Return the (x, y) coordinate for the center point of the cell that contains the specified text.  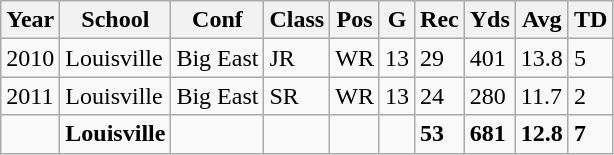
Rec (440, 20)
13.8 (542, 58)
Pos (355, 20)
Year (30, 20)
11.7 (542, 96)
12.8 (542, 134)
2 (590, 96)
Class (297, 20)
2010 (30, 58)
5 (590, 58)
7 (590, 134)
401 (490, 58)
JR (297, 58)
280 (490, 96)
24 (440, 96)
2011 (30, 96)
Conf (218, 20)
29 (440, 58)
TD (590, 20)
53 (440, 134)
SR (297, 96)
G (396, 20)
School (116, 20)
Yds (490, 20)
Avg (542, 20)
681 (490, 134)
